Detect which cell encompasses the target text, then output its (X, Y) center coordinate. 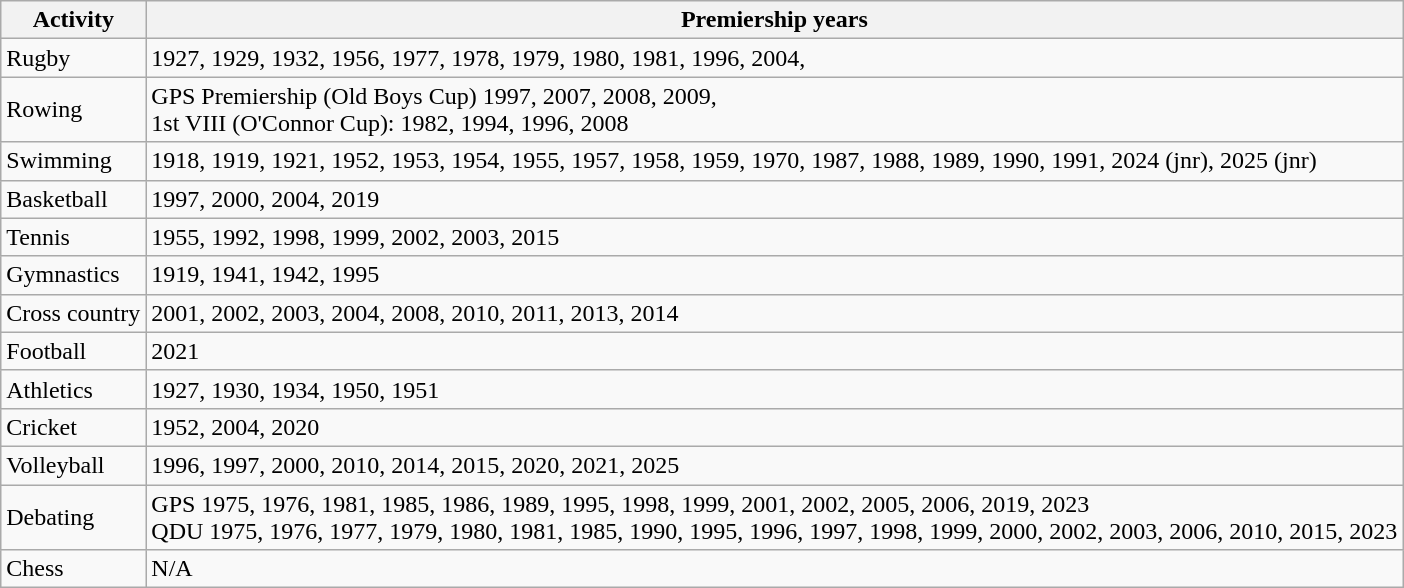
Volleyball (74, 465)
1952, 2004, 2020 (774, 427)
Rowing (74, 110)
1996, 1997, 2000, 2010, 2014, 2015, 2020, 2021, 2025 (774, 465)
Chess (74, 569)
Tennis (74, 237)
Cricket (74, 427)
1997, 2000, 2004, 2019 (774, 199)
Premiership years (774, 20)
2001, 2002, 2003, 2004, 2008, 2010, 2011, 2013, 2014 (774, 313)
1927, 1929, 1932, 1956, 1977, 1978, 1979, 1980, 1981, 1996, 2004, (774, 58)
1927, 1930, 1934, 1950, 1951 (774, 389)
1919, 1941, 1942, 1995 (774, 275)
1955, 1992, 1998, 1999, 2002, 2003, 2015 (774, 237)
Athletics (74, 389)
Rugby (74, 58)
N/A (774, 569)
GPS Premiership (Old Boys Cup) 1997, 2007, 2008, 2009,1st VIII (O'Connor Cup): 1982, 1994, 1996, 2008 (774, 110)
Cross country (74, 313)
Debating (74, 516)
2021 (774, 351)
Basketball (74, 199)
Gymnastics (74, 275)
Swimming (74, 161)
Football (74, 351)
1918, 1919, 1921, 1952, 1953, 1954, 1955, 1957, 1958, 1959, 1970, 1987, 1988, 1989, 1990, 1991, 2024 (jnr), 2025 (jnr) (774, 161)
Activity (74, 20)
